Identify which cell holds the provided text, then report its (X, Y) central coordinate. 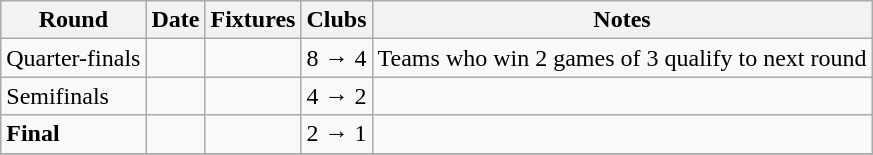
Fixtures (253, 20)
Semifinals (74, 96)
Round (74, 20)
Date (176, 20)
Clubs (336, 20)
Quarter-finals (74, 58)
4 → 2 (336, 96)
2 → 1 (336, 134)
Notes (622, 20)
8 → 4 (336, 58)
Teams who win 2 games of 3 qualify to next round (622, 58)
Final (74, 134)
